From the cell containing the given text, extract its center point as [X, Y] coordinate. 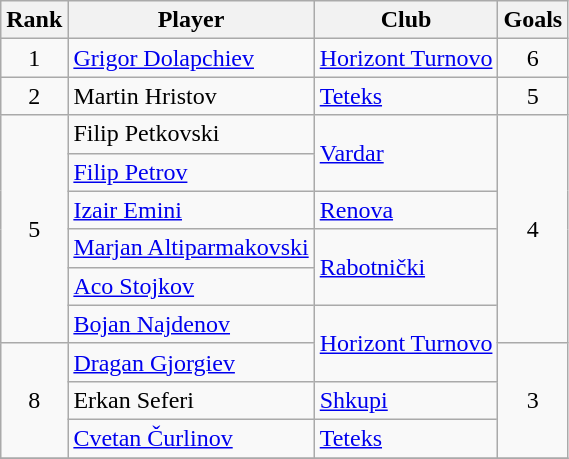
Shkupi [406, 400]
Player [191, 20]
Grigor Dolapchiev [191, 58]
3 [533, 400]
Marjan Altiparmakovski [191, 248]
Dragan Gjorgiev [191, 362]
Club [406, 20]
Izair Emini [191, 210]
Rabotnički [406, 267]
Filip Petkovski [191, 134]
8 [34, 400]
Renova [406, 210]
1 [34, 58]
6 [533, 58]
Goals [533, 20]
Erkan Seferi [191, 400]
Rank [34, 20]
Martin Hristov [191, 96]
4 [533, 229]
2 [34, 96]
Cvetan Čurlinov [191, 438]
Vardar [406, 153]
Aco Stojkov [191, 286]
Bojan Najdenov [191, 324]
Filip Petrov [191, 172]
